Extract the [X, Y] coordinate from the center of the cell holding the provided text.  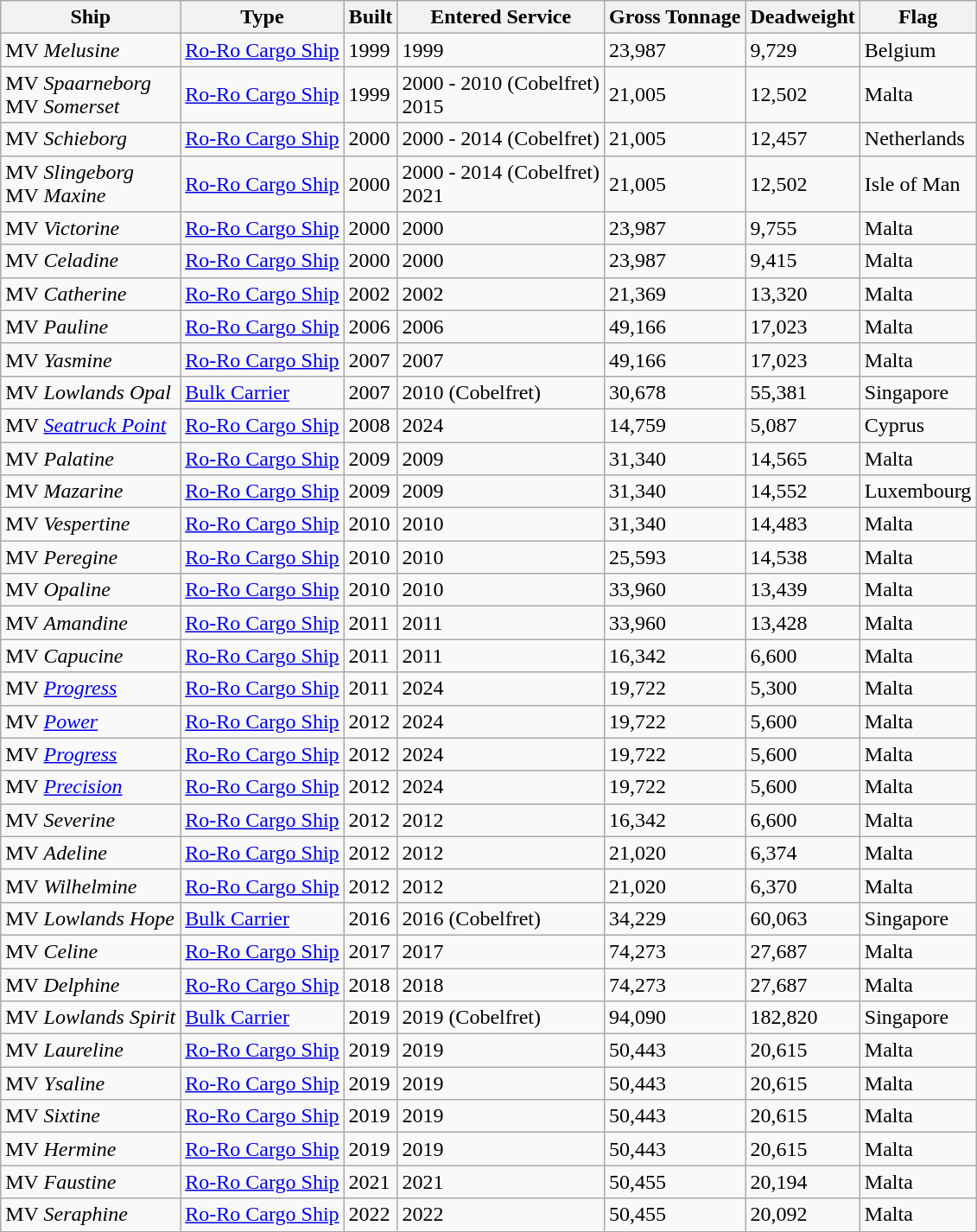
MV SpaarneborgMV Somerset [91, 95]
MV Faustine [91, 1182]
MV Celadine [91, 261]
MV Melusine [91, 50]
2000 - 2010 (Cobelfret)2015 [501, 95]
Isle of Man [917, 183]
MV Vespertine [91, 524]
MV Power [91, 721]
94,090 [676, 1018]
MV Delphine [91, 984]
MV Catherine [91, 294]
Deadweight [803, 17]
55,381 [803, 392]
MV Palatine [91, 459]
2000 - 2014 (Cobelfret)2021 [501, 183]
MV Victorine [91, 228]
2016 (Cobelfret) [501, 918]
13,428 [803, 623]
34,229 [676, 918]
9,729 [803, 50]
Flag [917, 17]
Belgium [917, 50]
MV Sixtine [91, 1116]
MV Adeline [91, 853]
MV Lowlands Hope [91, 918]
2016 [371, 918]
MV Schieborg [91, 139]
Entered Service [501, 17]
MV Yasmine [91, 359]
MV Lowlands Spirit [91, 1018]
5,300 [803, 689]
MV Capucine [91, 656]
5,087 [803, 425]
13,439 [803, 590]
Built [371, 17]
21,369 [676, 294]
6,374 [803, 853]
2008 [371, 425]
182,820 [803, 1018]
Luxembourg [917, 492]
20,194 [803, 1182]
14,552 [803, 492]
MV Severine [91, 820]
MV Celine [91, 951]
MV Pauline [91, 327]
MV Ysaline [91, 1083]
MV SlingeborgMV Maxine [91, 183]
Ship [91, 17]
2019 (Cobelfret) [501, 1018]
14,565 [803, 459]
12,457 [803, 139]
14,483 [803, 524]
30,678 [676, 392]
MV Seatruck Point [91, 425]
9,755 [803, 228]
MV Wilhelmine [91, 886]
MV Precision [91, 787]
Gross Tonnage [676, 17]
14,538 [803, 557]
Netherlands [917, 139]
20,092 [803, 1215]
MV Hermine [91, 1149]
25,593 [676, 557]
MV Mazarine [91, 492]
Cyprus [917, 425]
MV Lowlands Opal [91, 392]
60,063 [803, 918]
Type [263, 17]
14,759 [676, 425]
MV Laureline [91, 1051]
2000 - 2014 (Cobelfret) [501, 139]
MV Peregine [91, 557]
MV Amandine [91, 623]
2010 (Cobelfret) [501, 392]
MV Seraphine [91, 1215]
MV Opaline [91, 590]
13,320 [803, 294]
6,370 [803, 886]
9,415 [803, 261]
